From the cell containing the given text, extract its center point as [X, Y] coordinate. 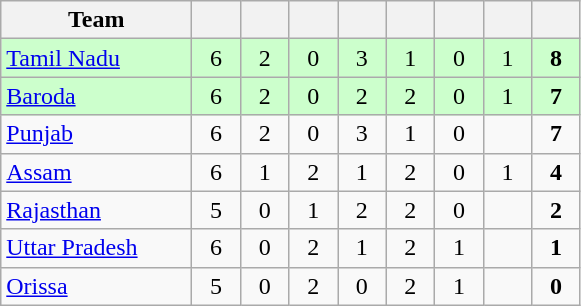
8 [556, 58]
Uttar Pradesh [96, 248]
Baroda [96, 96]
Rajasthan [96, 210]
4 [556, 172]
Punjab [96, 134]
Team [96, 20]
Orissa [96, 286]
Assam [96, 172]
Tamil Nadu [96, 58]
